Detect which cell encompasses the target text, then output its (X, Y) center coordinate. 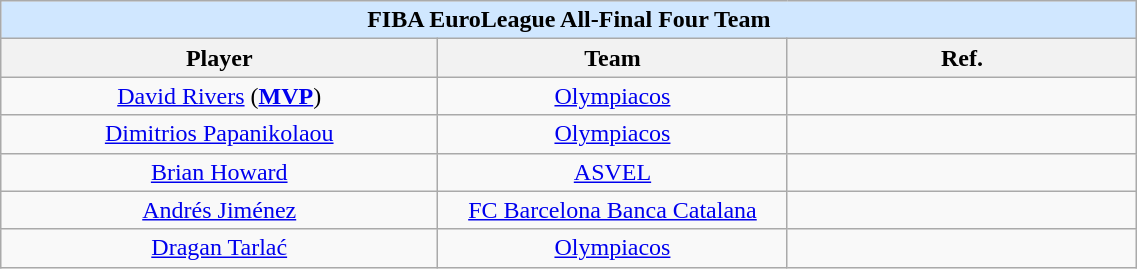
ASVEL (613, 172)
FIBA EuroLeague All-Final Four Team (569, 20)
Andrés Jiménez (220, 210)
David Rivers (MVP) (220, 96)
Player (220, 58)
Brian Howard (220, 172)
Dragan Tarlać (220, 248)
Dimitrios Papanikolaou (220, 134)
Ref. (962, 58)
Team (613, 58)
FC Barcelona Banca Catalana (613, 210)
